Return [X, Y] of the center of cell containing provided text 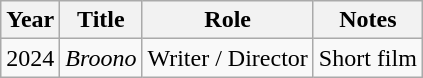
Broono [101, 58]
Year [30, 20]
2024 [30, 58]
Notes [368, 20]
Short film [368, 58]
Role [228, 20]
Title [101, 20]
Writer / Director [228, 58]
